Find where the given text appears and provide that cell's center as [x, y] coordinate. 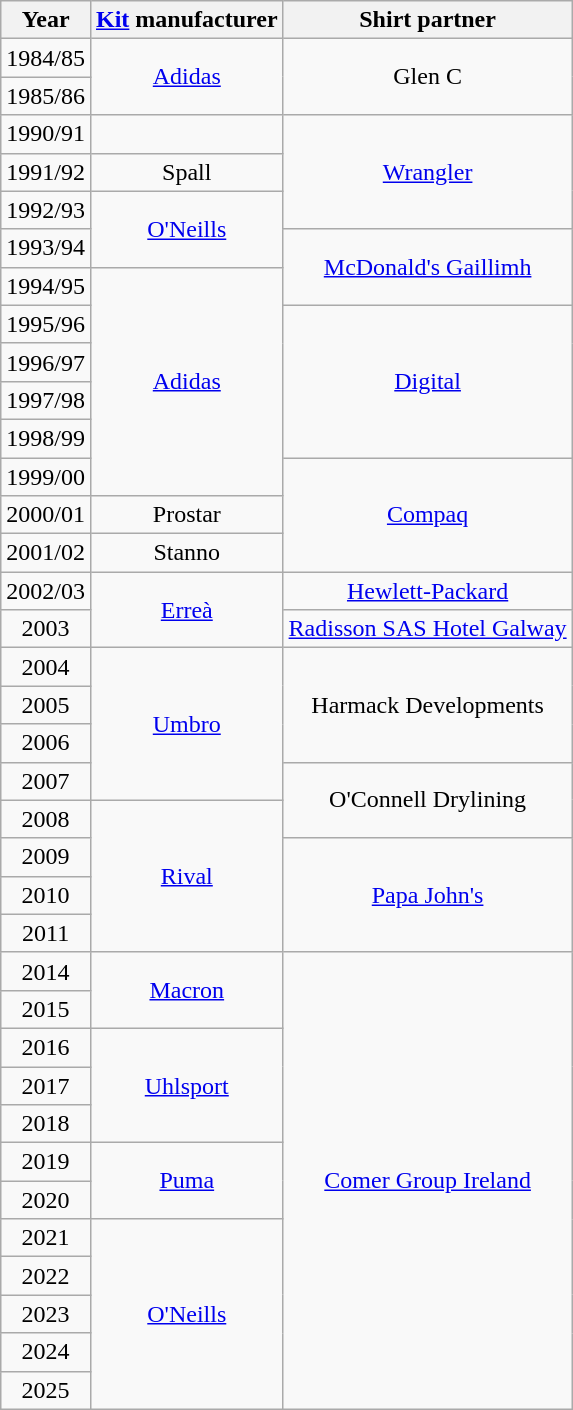
Prostar [186, 515]
Radisson SAS Hotel Galway [428, 629]
1992/93 [46, 210]
Spall [186, 172]
1997/98 [46, 400]
1996/97 [46, 362]
Puma [186, 1181]
Year [46, 20]
2019 [46, 1162]
1995/96 [46, 324]
2001/02 [46, 553]
2004 [46, 667]
2017 [46, 1085]
1985/86 [46, 96]
1990/91 [46, 134]
2007 [46, 781]
2021 [46, 1238]
Shirt partner [428, 20]
2023 [46, 1314]
2005 [46, 705]
Wrangler [428, 172]
Papa John's [428, 895]
2003 [46, 629]
2009 [46, 857]
2011 [46, 933]
2025 [46, 1390]
1993/94 [46, 248]
2000/01 [46, 515]
2024 [46, 1352]
2022 [46, 1276]
Erreà [186, 610]
2015 [46, 1009]
Kit manufacturer [186, 20]
2006 [46, 743]
2008 [46, 819]
Uhlsport [186, 1085]
Digital [428, 381]
1991/92 [46, 172]
1994/95 [46, 286]
Compaq [428, 515]
McDonald's Gaillimh [428, 267]
Rival [186, 876]
Stanno [186, 553]
Harmack Developments [428, 705]
Macron [186, 990]
Umbro [186, 724]
O'Connell Drylining [428, 800]
2018 [46, 1124]
1998/99 [46, 438]
Comer Group Ireland [428, 1180]
2016 [46, 1047]
1984/85 [46, 58]
2014 [46, 971]
2002/03 [46, 591]
2010 [46, 895]
Glen C [428, 77]
2020 [46, 1200]
Hewlett-Packard [428, 591]
1999/00 [46, 477]
